Return the (X, Y) coordinate for the center point of the cell that contains the specified text.  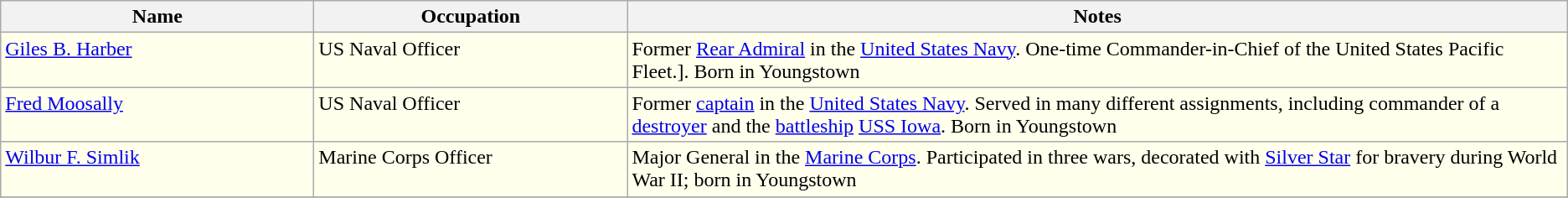
Notes (1097, 17)
Wilbur F. Simlik (157, 169)
Giles B. Harber (157, 60)
Fred Moosally (157, 114)
Occupation (471, 17)
Marine Corps Officer (471, 169)
Former Rear Admiral in the United States Navy. One-time Commander-in-Chief of the United States Pacific Fleet.]. Born in Youngstown (1097, 60)
Name (157, 17)
Major General in the Marine Corps. Participated in three wars, decorated with Silver Star for bravery during World War II; born in Youngstown (1097, 169)
